Search for the cell housing the specified text and yield its (X, Y) center coordinate. 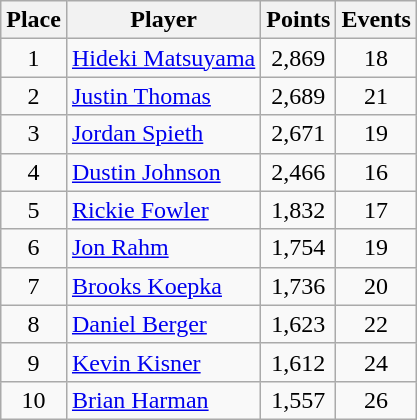
6 (34, 248)
5 (34, 210)
2,671 (298, 134)
Justin Thomas (163, 96)
Events (376, 20)
16 (376, 172)
24 (376, 362)
2 (34, 96)
4 (34, 172)
Brooks Koepka (163, 286)
1,612 (298, 362)
1,557 (298, 400)
Brian Harman (163, 400)
1,832 (298, 210)
Daniel Berger (163, 324)
Kevin Kisner (163, 362)
Place (34, 20)
1,754 (298, 248)
2,689 (298, 96)
7 (34, 286)
9 (34, 362)
8 (34, 324)
1,736 (298, 286)
17 (376, 210)
Dustin Johnson (163, 172)
1 (34, 58)
10 (34, 400)
2,466 (298, 172)
18 (376, 58)
Player (163, 20)
Rickie Fowler (163, 210)
Points (298, 20)
22 (376, 324)
1,623 (298, 324)
20 (376, 286)
2,869 (298, 58)
Jordan Spieth (163, 134)
26 (376, 400)
21 (376, 96)
Jon Rahm (163, 248)
Hideki Matsuyama (163, 58)
3 (34, 134)
